Determine the (x, y) coordinate at the center of the cell enclosing the given text.  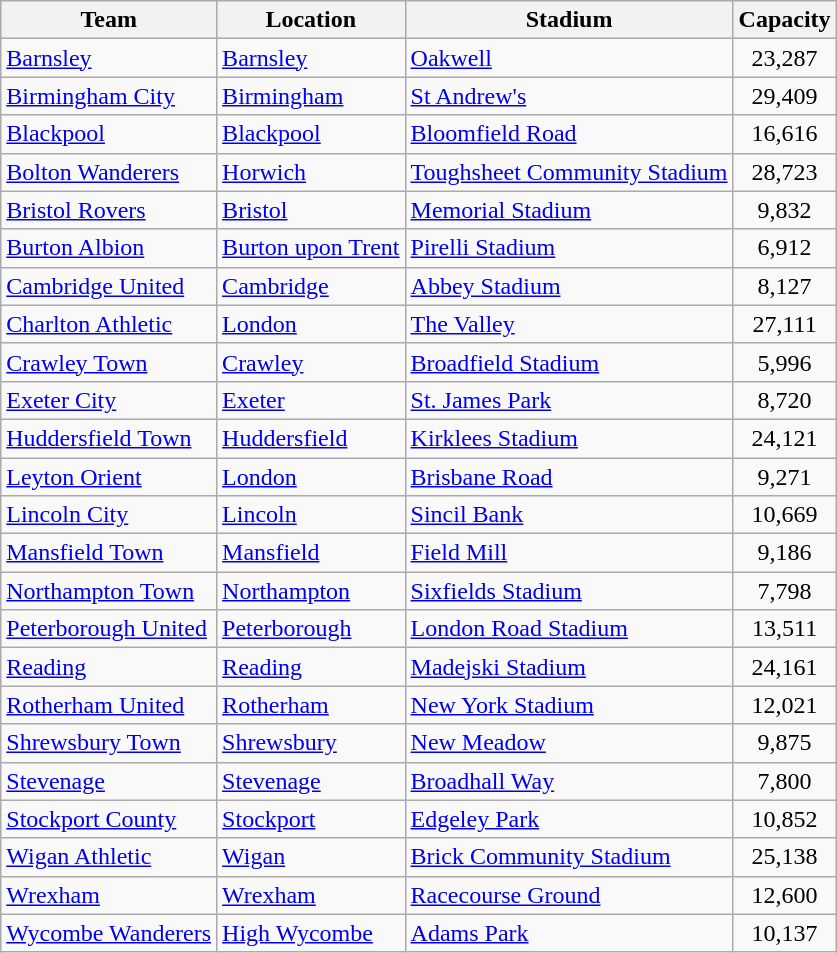
Kirklees Stadium (569, 438)
Exeter (311, 400)
Adams Park (569, 933)
Huddersfield (311, 438)
24,121 (784, 438)
Capacity (784, 20)
Bristol Rovers (109, 210)
Edgeley Park (569, 819)
Broadfield Stadium (569, 362)
13,511 (784, 629)
9,186 (784, 553)
Lincoln (311, 515)
8,127 (784, 286)
New York Stadium (569, 705)
Leyton Orient (109, 477)
Crawley Town (109, 362)
Rotherham United (109, 705)
5,996 (784, 362)
Northampton (311, 591)
London Road Stadium (569, 629)
12,021 (784, 705)
Mansfield Town (109, 553)
Peterborough (311, 629)
Field Mill (569, 553)
Memorial Stadium (569, 210)
Stockport County (109, 819)
Wigan (311, 857)
Cambridge (311, 286)
Stockport (311, 819)
High Wycombe (311, 933)
10,137 (784, 933)
Bloomfield Road (569, 134)
Stadium (569, 20)
Location (311, 20)
9,271 (784, 477)
Burton upon Trent (311, 248)
Shrewsbury (311, 743)
7,798 (784, 591)
29,409 (784, 96)
Wycombe Wanderers (109, 933)
Burton Albion (109, 248)
27,111 (784, 324)
Exeter City (109, 400)
Wigan Athletic (109, 857)
Lincoln City (109, 515)
Cambridge United (109, 286)
Racecourse Ground (569, 895)
Bolton Wanderers (109, 172)
Peterborough United (109, 629)
Birmingham (311, 96)
Abbey Stadium (569, 286)
Toughsheet Community Stadium (569, 172)
16,616 (784, 134)
10,669 (784, 515)
Crawley (311, 362)
8,720 (784, 400)
Broadhall Way (569, 781)
Rotherham (311, 705)
St. James Park (569, 400)
Pirelli Stadium (569, 248)
Madejski Stadium (569, 667)
New Meadow (569, 743)
Northampton Town (109, 591)
Huddersfield Town (109, 438)
23,287 (784, 58)
25,138 (784, 857)
Team (109, 20)
St Andrew's (569, 96)
Charlton Athletic (109, 324)
12,600 (784, 895)
24,161 (784, 667)
Horwich (311, 172)
7,800 (784, 781)
Oakwell (569, 58)
Brisbane Road (569, 477)
Sixfields Stadium (569, 591)
28,723 (784, 172)
10,852 (784, 819)
6,912 (784, 248)
Bristol (311, 210)
Brick Community Stadium (569, 857)
Mansfield (311, 553)
Birmingham City (109, 96)
Sincil Bank (569, 515)
9,832 (784, 210)
The Valley (569, 324)
Shrewsbury Town (109, 743)
9,875 (784, 743)
